Return (X, Y) of the center of cell containing provided text 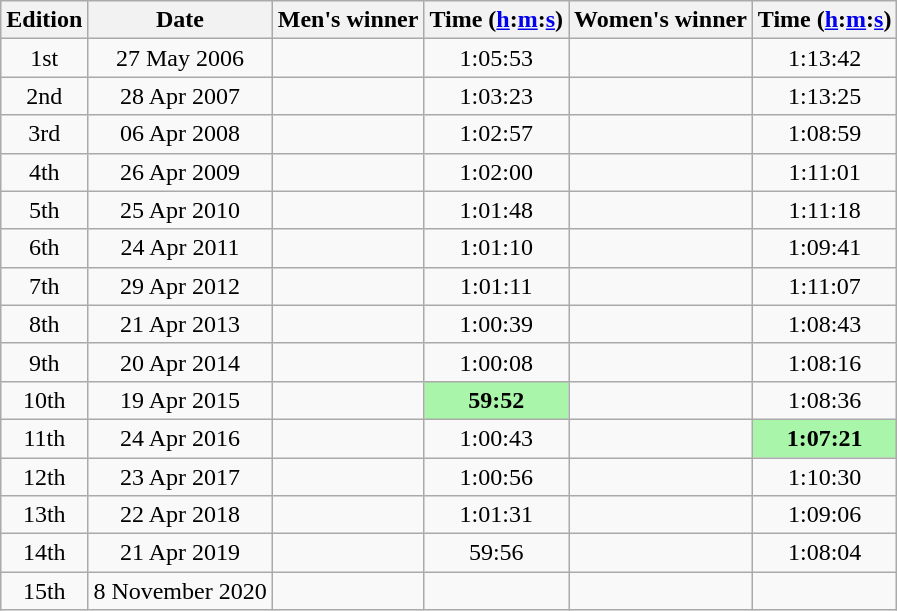
20 Apr 2014 (180, 362)
14th (44, 553)
1:08:59 (824, 134)
1:11:18 (824, 210)
1:11:07 (824, 286)
29 Apr 2012 (180, 286)
1:13:25 (824, 96)
27 May 2006 (180, 58)
28 Apr 2007 (180, 96)
1:00:39 (496, 324)
1:09:06 (824, 515)
21 Apr 2013 (180, 324)
1:00:43 (496, 438)
06 Apr 2008 (180, 134)
1:02:00 (496, 172)
1:11:01 (824, 172)
1:01:31 (496, 515)
59:56 (496, 553)
1:13:42 (824, 58)
22 Apr 2018 (180, 515)
1:01:48 (496, 210)
1:00:08 (496, 362)
12th (44, 477)
8 November 2020 (180, 591)
5th (44, 210)
21 Apr 2019 (180, 553)
Men's winner (348, 20)
1st (44, 58)
9th (44, 362)
1:08:36 (824, 400)
13th (44, 515)
10th (44, 400)
1:07:21 (824, 438)
26 Apr 2009 (180, 172)
1:08:16 (824, 362)
1:08:04 (824, 553)
4th (44, 172)
1:00:56 (496, 477)
1:01:11 (496, 286)
Edition (44, 20)
25 Apr 2010 (180, 210)
1:10:30 (824, 477)
19 Apr 2015 (180, 400)
24 Apr 2011 (180, 248)
1:03:23 (496, 96)
24 Apr 2016 (180, 438)
1:09:41 (824, 248)
8th (44, 324)
Date (180, 20)
2nd (44, 96)
1:02:57 (496, 134)
1:05:53 (496, 58)
1:01:10 (496, 248)
Women's winner (661, 20)
23 Apr 2017 (180, 477)
3rd (44, 134)
15th (44, 591)
1:08:43 (824, 324)
7th (44, 286)
11th (44, 438)
6th (44, 248)
59:52 (496, 400)
